Detect which cell encompasses the target text, then output its [X, Y] center coordinate. 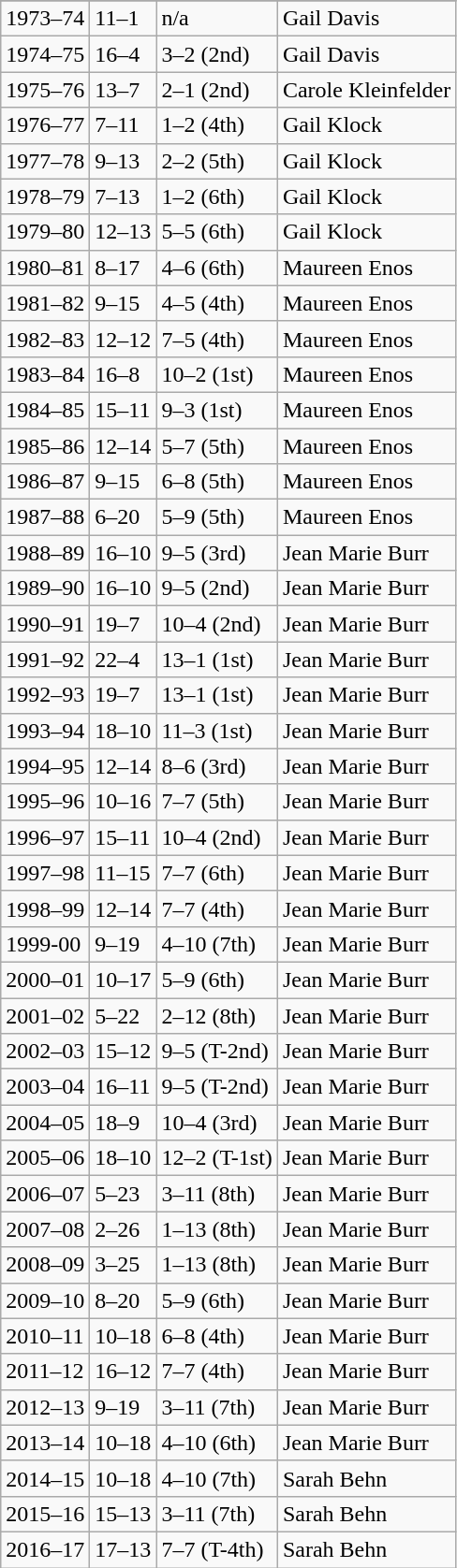
1975–76 [45, 90]
4–10 (6th) [217, 1443]
2007–08 [45, 1229]
13–7 [124, 90]
11–3 (1st) [217, 731]
2001–02 [45, 1015]
2013–14 [45, 1443]
1–2 (6th) [217, 196]
10–16 [124, 802]
2009–10 [45, 1300]
2016–17 [45, 1549]
7–11 [124, 125]
9–5 (3rd) [217, 553]
1989–90 [45, 588]
8–20 [124, 1300]
1998–99 [45, 908]
15–13 [124, 1514]
1983–84 [45, 374]
11–15 [124, 873]
22–4 [124, 660]
16–8 [124, 374]
15–12 [124, 1052]
n/a [217, 19]
3–25 [124, 1265]
3–11 (8th) [217, 1194]
16–4 [124, 54]
5–5 (6th) [217, 232]
4–5 (4th) [217, 303]
2015–16 [45, 1514]
16–11 [124, 1087]
5–7 (5th) [217, 446]
1986–87 [45, 482]
2003–04 [45, 1087]
1981–82 [45, 303]
1–2 (4th) [217, 125]
9–5 (2nd) [217, 588]
1976–77 [45, 125]
12–13 [124, 232]
1990–91 [45, 624]
2008–09 [45, 1265]
17–13 [124, 1549]
7–5 (4th) [217, 339]
1984–85 [45, 410]
1993–94 [45, 731]
1977–78 [45, 161]
1997–98 [45, 873]
10–4 (3rd) [217, 1123]
11–1 [124, 19]
8–17 [124, 268]
6–20 [124, 517]
5–22 [124, 1015]
2006–07 [45, 1194]
12–2 (T-1st) [217, 1158]
2–12 (8th) [217, 1015]
2010–11 [45, 1336]
1982–83 [45, 339]
16–12 [124, 1372]
2011–12 [45, 1372]
6–8 (5th) [217, 482]
12–12 [124, 339]
1994–95 [45, 766]
1978–79 [45, 196]
7–7 (5th) [217, 802]
2–2 (5th) [217, 161]
1973–74 [45, 19]
8–6 (3rd) [217, 766]
7–7 (T-4th) [217, 1549]
10–17 [124, 980]
7–13 [124, 196]
2005–06 [45, 1158]
2–1 (2nd) [217, 90]
2002–03 [45, 1052]
3–2 (2nd) [217, 54]
4–6 (6th) [217, 268]
2014–15 [45, 1478]
1988–89 [45, 553]
1996–97 [45, 837]
1985–86 [45, 446]
1987–88 [45, 517]
1979–80 [45, 232]
1980–81 [45, 268]
9–13 [124, 161]
2–26 [124, 1229]
1991–92 [45, 660]
1992–93 [45, 695]
1995–96 [45, 802]
10–2 (1st) [217, 374]
2000–01 [45, 980]
5–9 (5th) [217, 517]
1999-00 [45, 944]
7–7 (6th) [217, 873]
2012–13 [45, 1407]
9–3 (1st) [217, 410]
18–9 [124, 1123]
5–23 [124, 1194]
1974–75 [45, 54]
Carole Kleinfelder [366, 90]
6–8 (4th) [217, 1336]
2004–05 [45, 1123]
